Return [X, Y] of the center of cell containing provided text 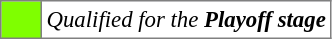
Qualified for the Playoff stage [186, 20]
